Output the [X, Y] coordinate of the center of the cell containing the given text.  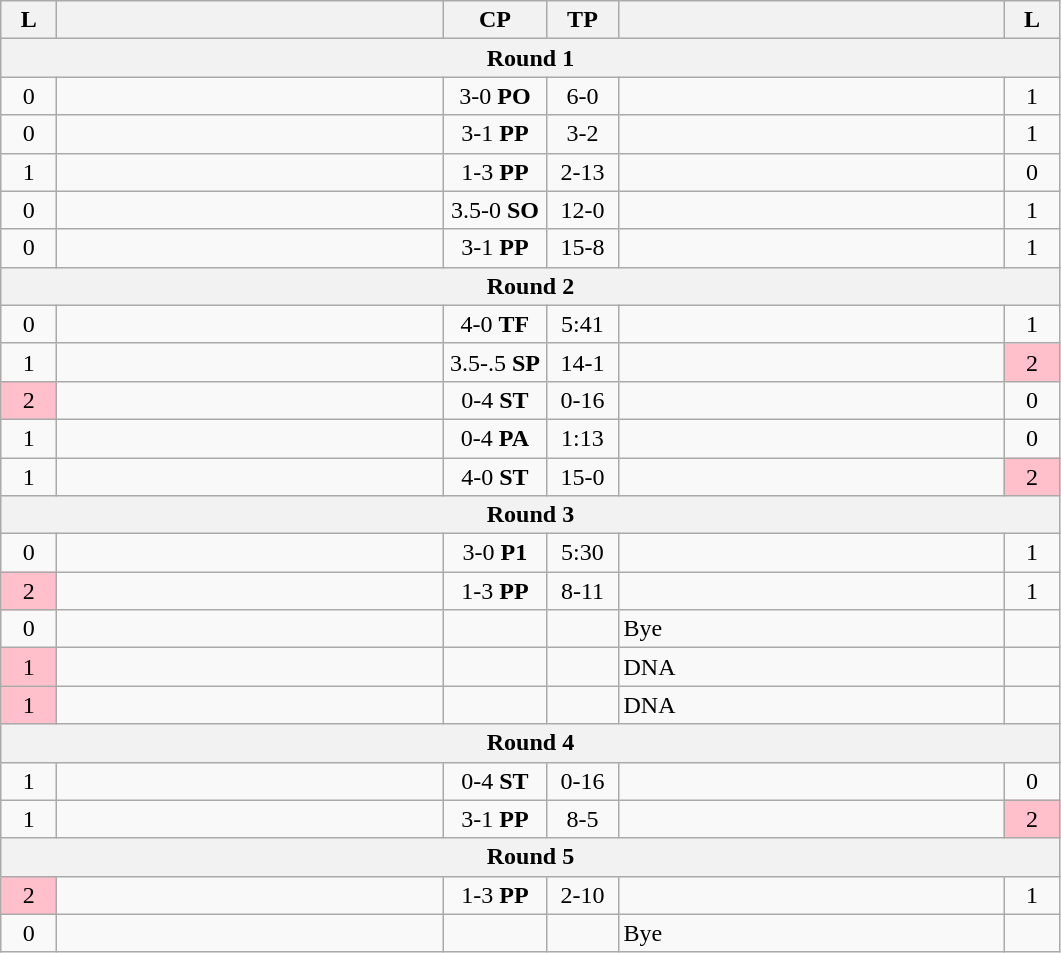
1:13 [582, 438]
6-0 [582, 96]
TP [582, 20]
3-0 PO [495, 96]
3-0 P1 [495, 553]
CP [495, 20]
Round 3 [530, 515]
Round 4 [530, 743]
3.5-0 SO [495, 210]
15-0 [582, 477]
14-1 [582, 362]
8-11 [582, 591]
Round 1 [530, 58]
2-13 [582, 172]
4-0 ST [495, 477]
3.5-.5 SP [495, 362]
Round 5 [530, 857]
0-4 PA [495, 438]
3-2 [582, 134]
2-10 [582, 895]
5:30 [582, 553]
12-0 [582, 210]
15-8 [582, 248]
5:41 [582, 324]
8-5 [582, 819]
Round 2 [530, 286]
4-0 TF [495, 324]
